From the cell containing the given text, extract its center point as (X, Y) coordinate. 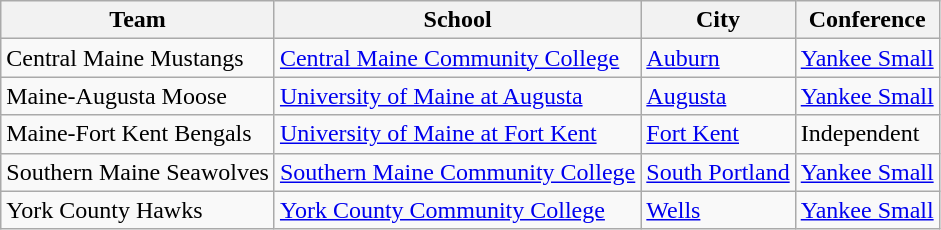
University of Maine at Fort Kent (457, 134)
Southern Maine Seawolves (138, 172)
Wells (718, 210)
Independent (867, 134)
Central Maine Mustangs (138, 58)
Maine-Augusta Moose (138, 96)
Southern Maine Community College (457, 172)
University of Maine at Augusta (457, 96)
Central Maine Community College (457, 58)
Team (138, 20)
Maine-Fort Kent Bengals (138, 134)
Fort Kent (718, 134)
School (457, 20)
York County Hawks (138, 210)
City (718, 20)
Augusta (718, 96)
Auburn (718, 58)
York County Community College (457, 210)
South Portland (718, 172)
Conference (867, 20)
